Extract the (x, y) coordinate from the center of the cell holding the provided text.  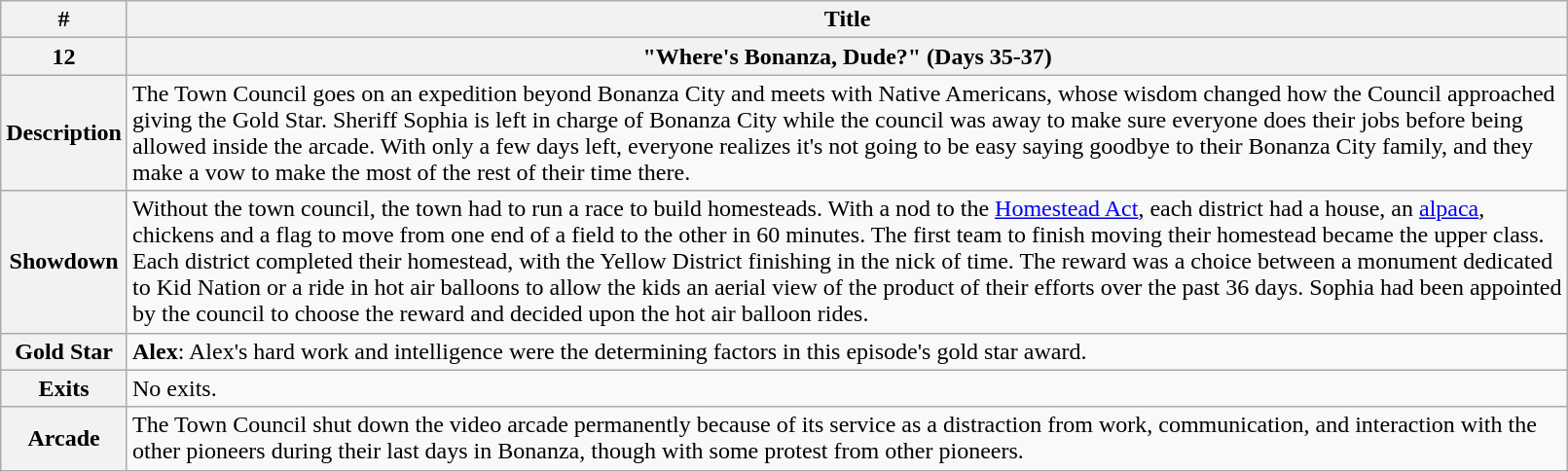
Exits (64, 388)
# (64, 19)
"Where's Bonanza, Dude?" (Days 35-37) (847, 56)
Arcade (64, 438)
Description (64, 132)
Alex: Alex's hard work and intelligence were the determining factors in this episode's gold star award. (847, 351)
Showdown (64, 262)
No exits. (847, 388)
Title (847, 19)
Gold Star (64, 351)
12 (64, 56)
